Determine the (X, Y) coordinate at the center of the cell enclosing the given text.  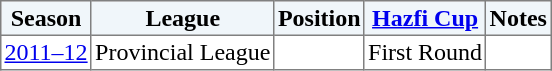
League (182, 18)
Notes (518, 18)
First Round (425, 52)
Position (319, 18)
Hazfi Cup (425, 18)
2011–12 (46, 52)
Season (46, 18)
Provincial League (182, 52)
